Output the [x, y] coordinate of the center of the cell containing the given text.  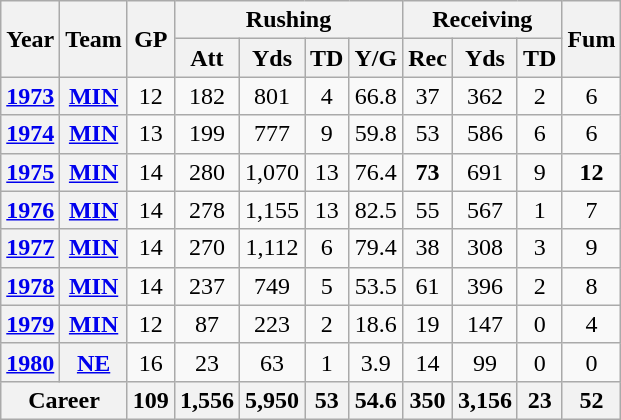
278 [206, 210]
1,070 [272, 172]
199 [206, 134]
182 [206, 96]
567 [484, 210]
1,556 [206, 400]
109 [150, 400]
1976 [30, 210]
1974 [30, 134]
1979 [30, 324]
308 [484, 248]
82.5 [376, 210]
5,950 [272, 400]
801 [272, 96]
691 [484, 172]
280 [206, 172]
147 [484, 324]
8 [592, 286]
223 [272, 324]
53.5 [376, 286]
777 [272, 134]
73 [428, 172]
18.6 [376, 324]
19 [428, 324]
Receiving [482, 20]
59.8 [376, 134]
749 [272, 286]
1,155 [272, 210]
16 [150, 362]
3,156 [484, 400]
Rushing [288, 20]
99 [484, 362]
Career [64, 400]
350 [428, 400]
270 [206, 248]
586 [484, 134]
38 [428, 248]
5 [327, 286]
Y/G [376, 58]
Year [30, 39]
Att [206, 58]
Rec [428, 58]
1977 [30, 248]
87 [206, 324]
76.4 [376, 172]
7 [592, 210]
1980 [30, 362]
1973 [30, 96]
55 [428, 210]
Team [94, 39]
37 [428, 96]
GP [150, 39]
396 [484, 286]
3 [539, 248]
63 [272, 362]
79.4 [376, 248]
237 [206, 286]
1975 [30, 172]
362 [484, 96]
52 [592, 400]
1,112 [272, 248]
3.9 [376, 362]
1978 [30, 286]
61 [428, 286]
NE [94, 362]
Fum [592, 39]
66.8 [376, 96]
54.6 [376, 400]
